Determine the (x, y) coordinate at the center of the cell enclosing the given text.  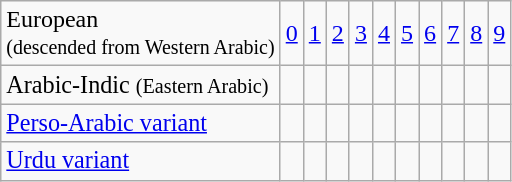
6 (430, 34)
1 (314, 34)
3 (360, 34)
Urdu variant (140, 161)
0 (292, 34)
8 (476, 34)
7 (454, 34)
Arabic-Indic (Eastern Arabic) (140, 85)
9 (500, 34)
European(descended from Western Arabic) (140, 34)
Perso-Arabic variant (140, 123)
2 (338, 34)
4 (384, 34)
5 (408, 34)
